Return the (x, y) coordinate for the center point of the cell that contains the specified text.  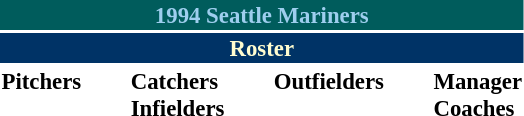
1994 Seattle Mariners (262, 15)
Roster (262, 48)
